Return the (x, y) coordinate for the center point of the cell that contains the specified text.  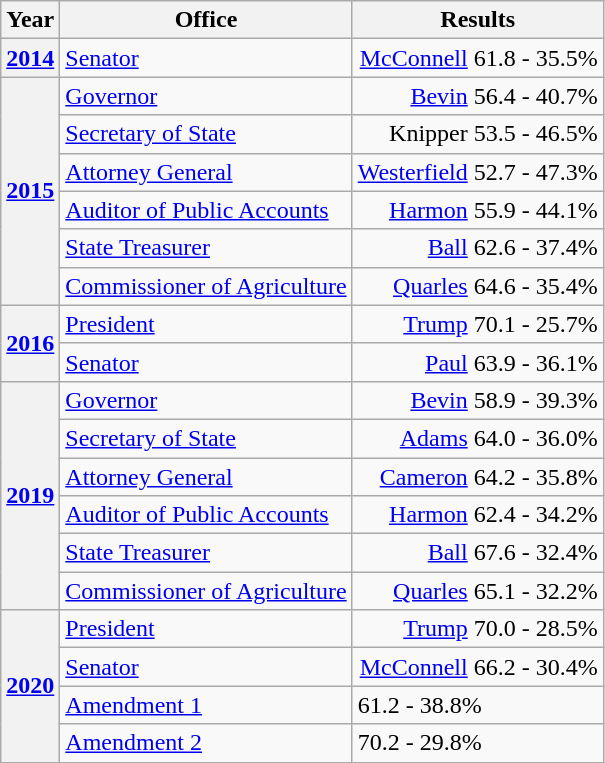
Year (30, 20)
McConnell 66.2 - 30.4% (478, 667)
Harmon 62.4 - 34.2% (478, 515)
Office (206, 20)
70.2 - 29.8% (478, 743)
Amendment 2 (206, 743)
Bevin 56.4 - 40.7% (478, 96)
Knipper 53.5 - 46.5% (478, 134)
Ball 67.6 - 32.4% (478, 553)
Paul 63.9 - 36.1% (478, 362)
Quarles 65.1 - 32.2% (478, 591)
2019 (30, 495)
2014 (30, 58)
2016 (30, 343)
Quarles 64.6 - 35.4% (478, 286)
Ball 62.6 - 37.4% (478, 248)
Results (478, 20)
Amendment 1 (206, 705)
Adams 64.0 - 36.0% (478, 438)
Harmon 55.9 - 44.1% (478, 210)
Cameron 64.2 - 35.8% (478, 477)
Westerfield 52.7 - 47.3% (478, 172)
Bevin 58.9 - 39.3% (478, 400)
2020 (30, 686)
McConnell 61.8 - 35.5% (478, 58)
2015 (30, 191)
Trump 70.1 - 25.7% (478, 324)
Trump 70.0 - 28.5% (478, 629)
61.2 - 38.8% (478, 705)
